Output the (X, Y) coordinate of the center of the cell containing the given text.  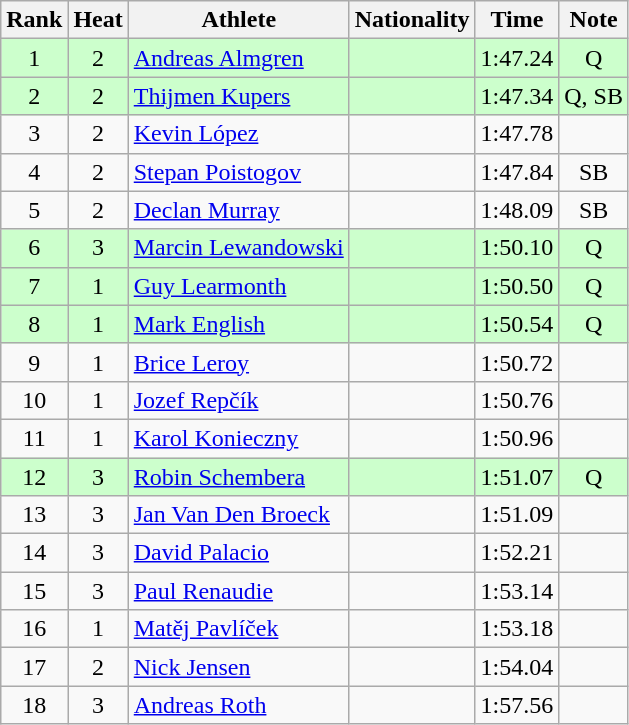
7 (34, 286)
13 (34, 515)
Time (517, 20)
5 (34, 210)
1:51.09 (517, 515)
17 (34, 667)
9 (34, 362)
Guy Learmonth (238, 286)
8 (34, 324)
Thijmen Kupers (238, 96)
Jozef Repčík (238, 400)
16 (34, 629)
10 (34, 400)
Note (594, 20)
Heat (98, 20)
14 (34, 553)
Robin Schembera (238, 477)
1:50.54 (517, 324)
Brice Leroy (238, 362)
1:51.07 (517, 477)
1:47.84 (517, 172)
Jan Van Den Broeck (238, 515)
Matěj Pavlíček (238, 629)
Andreas Almgren (238, 58)
1:53.18 (517, 629)
1:50.10 (517, 248)
1:47.34 (517, 96)
Nick Jensen (238, 667)
Paul Renaudie (238, 591)
1:47.78 (517, 134)
Andreas Roth (238, 705)
12 (34, 477)
Stepan Poistogov (238, 172)
Rank (34, 20)
David Palacio (238, 553)
1:54.04 (517, 667)
1:48.09 (517, 210)
1:52.21 (517, 553)
Kevin López (238, 134)
Declan Murray (238, 210)
1:57.56 (517, 705)
Athlete (238, 20)
1:47.24 (517, 58)
18 (34, 705)
1:53.14 (517, 591)
Mark English (238, 324)
1:50.96 (517, 438)
Nationality (412, 20)
Q, SB (594, 96)
Marcin Lewandowski (238, 248)
11 (34, 438)
1:50.76 (517, 400)
6 (34, 248)
1:50.50 (517, 286)
15 (34, 591)
1:50.72 (517, 362)
Karol Konieczny (238, 438)
4 (34, 172)
